Scan for the cell matching the given text and deliver its [x, y] coordinate at center. 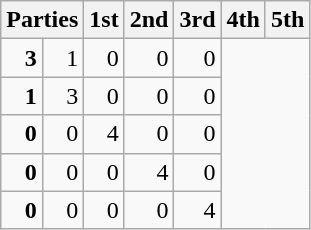
4th [243, 20]
2nd [149, 20]
Parties [42, 20]
3rd [198, 20]
5th [287, 20]
1st [104, 20]
